From the cell containing the given text, extract its center point as (X, Y) coordinate. 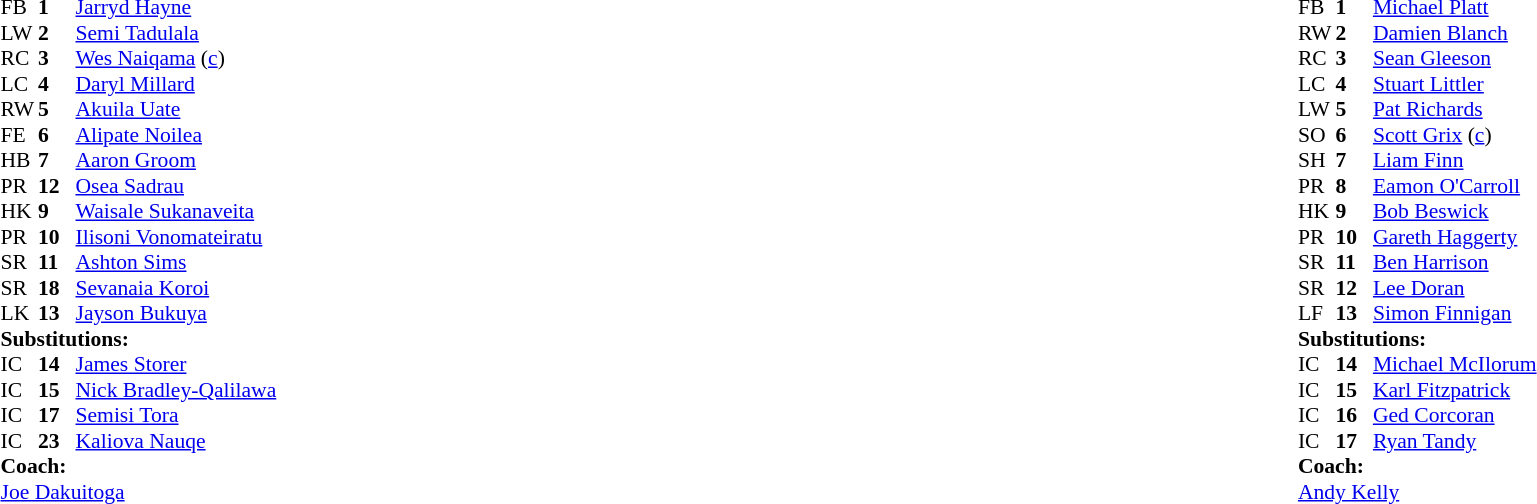
Akuila Uate (176, 109)
16 (1354, 415)
James Storer (176, 365)
Ged Corcoran (1455, 415)
Karl Fitzpatrick (1455, 390)
Jayson Bukuya (176, 313)
Nick Bradley-Qalilawa (176, 390)
Bob Beswick (1455, 211)
Eamon O'Carroll (1455, 186)
Semi Tadulala (176, 33)
Kaliova Nauqe (176, 441)
FE (19, 135)
Pat Richards (1455, 109)
Stuart Littler (1455, 84)
Ilisoni Vonomateiratu (176, 237)
Ashton Sims (176, 263)
Aaron Groom (176, 161)
LK (19, 313)
23 (57, 441)
18 (57, 288)
Wes Naiqama (c) (176, 59)
Liam Finn (1455, 161)
Osea Sadrau (176, 186)
Gareth Haggerty (1455, 237)
Waisale Sukanaveita (176, 211)
SO (1317, 135)
Scott Grix (c) (1455, 135)
Daryl Millard (176, 84)
Sevanaia Koroi (176, 288)
Semisi Tora (176, 415)
Ben Harrison (1455, 263)
Lee Doran (1455, 288)
8 (1354, 186)
Michael McIlorum (1455, 365)
LF (1317, 313)
Ryan Tandy (1455, 441)
Sean Gleeson (1455, 59)
Damien Blanch (1455, 33)
Simon Finnigan (1455, 313)
Alipate Noilea (176, 135)
HB (19, 161)
SH (1317, 161)
